Determine the (X, Y) coordinate at the center of the cell enclosing the given text.  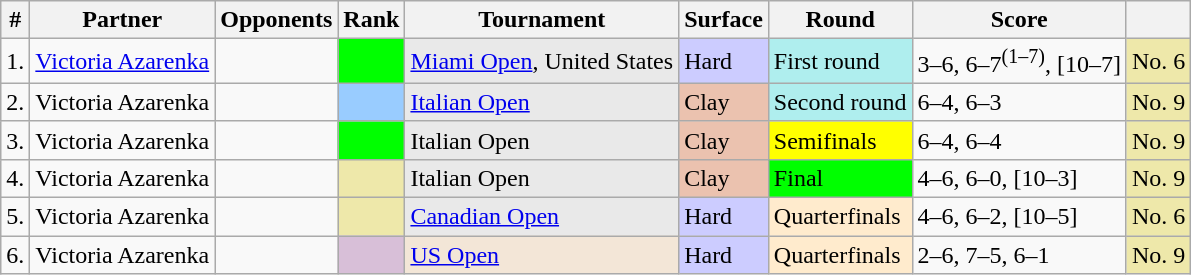
US Open (542, 255)
5. (16, 217)
Tournament (542, 20)
3–6, 6–7(1–7), [10–7] (1019, 62)
Opponents (276, 20)
Score (1019, 20)
# (16, 20)
4–6, 6–2, [10–5] (1019, 217)
6–4, 6–4 (1019, 140)
First round (840, 62)
Canadian Open (542, 217)
6–4, 6–3 (1019, 102)
Round (840, 20)
4–6, 6–0, [10–3] (1019, 178)
3. (16, 140)
Partner (122, 20)
Rank (372, 20)
4. (16, 178)
Surface (724, 20)
Miami Open, United States (542, 62)
Second round (840, 102)
2. (16, 102)
Semifinals (840, 140)
2–6, 7–5, 6–1 (1019, 255)
1. (16, 62)
Final (840, 178)
6. (16, 255)
